Search for the cell housing the specified text and yield its [x, y] center coordinate. 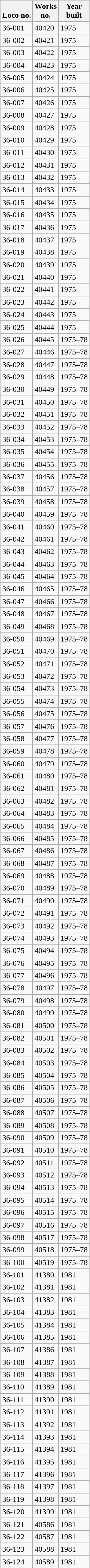
36-030 [16, 390]
40442 [46, 302]
40509 [46, 1138]
36-016 [16, 215]
40430 [46, 152]
41397 [46, 1487]
36-079 [16, 1001]
40588 [46, 1549]
40425 [46, 90]
36-025 [16, 327]
41384 [46, 1325]
40440 [46, 277]
36-033 [16, 427]
36-055 [16, 701]
36-044 [16, 564]
40451 [46, 414]
36-101 [16, 1275]
40488 [46, 876]
36-040 [16, 514]
41381 [46, 1287]
40456 [46, 477]
36-083 [16, 1050]
40455 [46, 464]
36-095 [16, 1200]
40464 [46, 577]
36-052 [16, 664]
40516 [46, 1225]
40498 [46, 1001]
36-037 [16, 477]
36-086 [16, 1088]
36-104 [16, 1312]
41392 [46, 1425]
36-078 [16, 988]
36-038 [16, 489]
41382 [46, 1300]
40492 [46, 926]
36-035 [16, 452]
36-013 [16, 178]
40485 [46, 838]
41390 [46, 1400]
40466 [46, 602]
40511 [46, 1163]
36-007 [16, 103]
36-103 [16, 1300]
36-061 [16, 776]
40432 [46, 178]
40429 [46, 140]
40447 [46, 365]
40481 [46, 789]
40497 [46, 988]
36-089 [16, 1125]
40468 [46, 626]
40471 [46, 664]
36-045 [16, 577]
36-107 [16, 1349]
36-023 [16, 302]
40507 [46, 1113]
40493 [46, 938]
36-020 [16, 265]
36-069 [16, 876]
40457 [46, 489]
40478 [46, 751]
36-098 [16, 1237]
40459 [46, 514]
36-084 [16, 1063]
36-073 [16, 926]
40499 [46, 1013]
40462 [46, 551]
36-109 [16, 1375]
36-081 [16, 1025]
40479 [46, 764]
36-018 [16, 240]
40446 [46, 352]
40518 [46, 1250]
36-032 [16, 414]
41387 [46, 1362]
36-124 [16, 1562]
36-060 [16, 764]
41385 [46, 1337]
36-088 [16, 1113]
36-039 [16, 502]
40489 [46, 888]
36-067 [16, 851]
40453 [46, 439]
40461 [46, 539]
40504 [46, 1075]
41383 [46, 1312]
40449 [46, 390]
36-004 [16, 65]
41386 [46, 1349]
40500 [46, 1025]
40450 [46, 402]
36-097 [16, 1225]
40420 [46, 28]
36-041 [16, 526]
36-049 [16, 626]
40454 [46, 452]
41399 [46, 1512]
36-106 [16, 1337]
36-118 [16, 1487]
36-054 [16, 689]
36-005 [16, 78]
41391 [46, 1412]
36-100 [16, 1262]
40473 [46, 689]
40460 [46, 526]
36-014 [16, 190]
40508 [46, 1125]
36-119 [16, 1499]
40506 [46, 1100]
36-113 [16, 1425]
36-065 [16, 826]
40452 [46, 427]
36-048 [16, 614]
Worksno. [46, 11]
36-091 [16, 1150]
36-074 [16, 938]
36-053 [16, 676]
40519 [46, 1262]
36-059 [16, 751]
36-029 [16, 377]
Yearbuilt [74, 11]
40441 [46, 290]
40423 [46, 65]
36-003 [16, 53]
40439 [46, 265]
40448 [46, 377]
36-112 [16, 1412]
41388 [46, 1375]
36-102 [16, 1287]
36-006 [16, 90]
41389 [46, 1387]
36-099 [16, 1250]
40431 [46, 165]
36-072 [16, 913]
36-094 [16, 1188]
36-047 [16, 602]
40474 [46, 701]
40469 [46, 639]
36-090 [16, 1138]
40480 [46, 776]
36-121 [16, 1524]
40427 [46, 115]
36-024 [16, 315]
40436 [46, 227]
36-009 [16, 127]
36-001 [16, 28]
40426 [46, 103]
36-027 [16, 352]
36-031 [16, 402]
40467 [46, 614]
36-043 [16, 551]
36-105 [16, 1325]
36-068 [16, 863]
36-056 [16, 714]
41395 [46, 1462]
40503 [46, 1063]
40505 [46, 1088]
40434 [46, 202]
40515 [46, 1213]
41380 [46, 1275]
36-015 [16, 202]
40463 [46, 564]
36-070 [16, 888]
40421 [46, 40]
36-066 [16, 838]
40424 [46, 78]
36-026 [16, 339]
40445 [46, 339]
41393 [46, 1437]
36-064 [16, 813]
36-108 [16, 1362]
36-057 [16, 726]
36-120 [16, 1512]
36-008 [16, 115]
40589 [46, 1562]
36-085 [16, 1075]
40437 [46, 240]
36-012 [16, 165]
40433 [46, 190]
36-019 [16, 252]
36-110 [16, 1387]
41394 [46, 1449]
40510 [46, 1150]
40438 [46, 252]
36-017 [16, 227]
40491 [46, 913]
40496 [46, 976]
40477 [46, 738]
40513 [46, 1188]
36-096 [16, 1213]
36-080 [16, 1013]
40428 [46, 127]
36-077 [16, 976]
40487 [46, 863]
36-075 [16, 950]
36-002 [16, 40]
40586 [46, 1524]
36-114 [16, 1437]
36-042 [16, 539]
36-010 [16, 140]
36-087 [16, 1100]
40587 [46, 1537]
36-076 [16, 963]
36-123 [16, 1549]
41398 [46, 1499]
36-011 [16, 152]
40435 [46, 215]
36-028 [16, 365]
36-063 [16, 801]
40495 [46, 963]
36-050 [16, 639]
40484 [46, 826]
36-116 [16, 1462]
36-071 [16, 901]
36-092 [16, 1163]
40444 [46, 327]
40458 [46, 502]
40501 [46, 1038]
36-122 [16, 1537]
40476 [46, 726]
40472 [46, 676]
40514 [46, 1200]
36-034 [16, 439]
40486 [46, 851]
40422 [46, 53]
40502 [46, 1050]
36-111 [16, 1400]
40470 [46, 651]
41396 [46, 1474]
40475 [46, 714]
36-115 [16, 1449]
40512 [46, 1175]
36-036 [16, 464]
36-058 [16, 738]
Loco no. [16, 11]
36-117 [16, 1474]
40483 [46, 813]
40490 [46, 901]
40465 [46, 589]
40494 [46, 950]
40517 [46, 1237]
40482 [46, 801]
36-046 [16, 589]
36-051 [16, 651]
36-062 [16, 789]
36-021 [16, 277]
36-082 [16, 1038]
40443 [46, 315]
36-093 [16, 1175]
36-022 [16, 290]
